Locate the cell with the specified text and output its (X, Y) center coordinate. 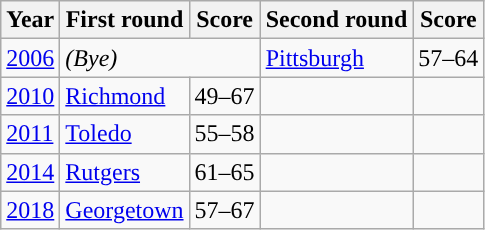
61–65 (224, 172)
Year (30, 20)
49–67 (224, 96)
Pittsburgh (336, 58)
(Bye) (160, 58)
Rutgers (124, 172)
Georgetown (124, 210)
55–58 (224, 134)
Richmond (124, 96)
57–64 (448, 58)
Toledo (124, 134)
57–67 (224, 210)
2006 (30, 58)
2011 (30, 134)
2014 (30, 172)
2010 (30, 96)
First round (124, 20)
Second round (336, 20)
2018 (30, 210)
